Detect which cell encompasses the target text, then output its (x, y) center coordinate. 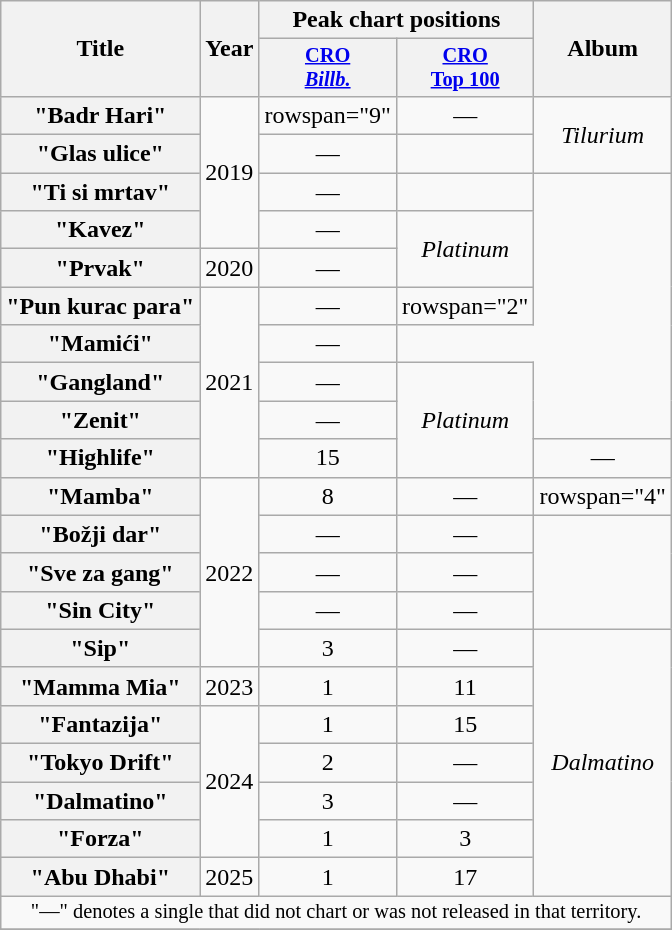
"Božji dar" (100, 534)
Dalmatino (603, 762)
rowspan="4" (603, 496)
"Mamići" (100, 344)
"Sve za gang" (100, 572)
"Gangland" (100, 382)
"Highlife" (100, 458)
2022 (230, 572)
2020 (230, 268)
"Abu Dhabi" (100, 877)
CROBillb. (328, 68)
"Glas ulice" (100, 154)
8 (328, 496)
Title (100, 49)
Peak chart positions (396, 20)
"Sip" (100, 648)
2024 (230, 781)
17 (465, 877)
"Badr Hari" (100, 115)
"Mamma Mia" (100, 686)
"Pun kurac para" (100, 306)
CROTop 100 (465, 68)
"Mamba" (100, 496)
Tilurium (603, 134)
11 (465, 686)
"Zenit" (100, 420)
"Kavez" (100, 230)
Album (603, 49)
2021 (230, 382)
"Prvak" (100, 268)
"Tokyo Drift" (100, 763)
Year (230, 49)
2019 (230, 172)
"—" denotes a single that did not chart or was not released in that territory. (336, 913)
"Fantazija" (100, 724)
"Sin City" (100, 610)
"Forza" (100, 839)
2023 (230, 686)
2 (328, 763)
"Ti si mrtav" (100, 192)
"Dalmatino" (100, 801)
rowspan="2" (465, 306)
rowspan="9" (328, 115)
2025 (230, 877)
